Provide the [X, Y] coordinate of the cell's center where the given text is located.  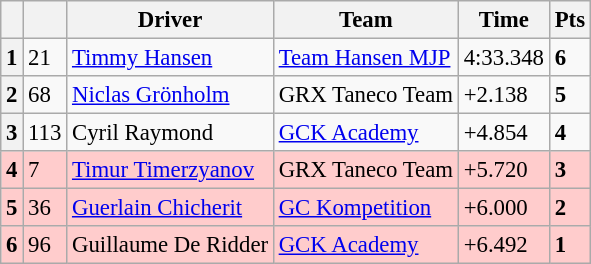
21 [45, 58]
Pts [570, 20]
Team [366, 20]
Cyril Raymond [170, 133]
4:33.348 [504, 58]
Timmy Hansen [170, 58]
+5.720 [504, 170]
Guerlain Chicherit [170, 208]
+4.854 [504, 133]
Guillaume De Ridder [170, 245]
Niclas Grönholm [170, 95]
Time [504, 20]
113 [45, 133]
GC Kompetition [366, 208]
96 [45, 245]
+6.000 [504, 208]
36 [45, 208]
+2.138 [504, 95]
+6.492 [504, 245]
Team Hansen MJP [366, 58]
Driver [170, 20]
7 [45, 170]
Timur Timerzyanov [170, 170]
68 [45, 95]
